Determine the (x, y) coordinate at the center of the cell enclosing the given text.  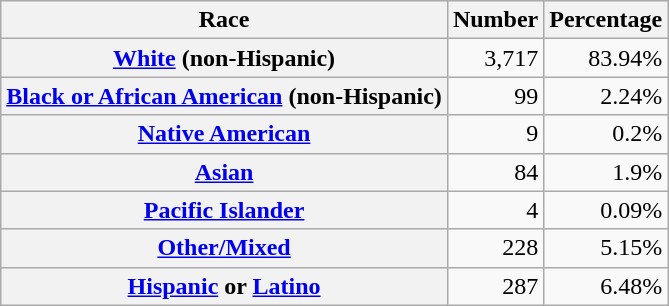
Percentage (606, 20)
0.09% (606, 210)
287 (495, 286)
White (non-Hispanic) (224, 58)
99 (495, 96)
6.48% (606, 286)
Number (495, 20)
84 (495, 172)
Native American (224, 134)
3,717 (495, 58)
1.9% (606, 172)
83.94% (606, 58)
228 (495, 248)
9 (495, 134)
5.15% (606, 248)
Asian (224, 172)
Black or African American (non-Hispanic) (224, 96)
Pacific Islander (224, 210)
0.2% (606, 134)
4 (495, 210)
Other/Mixed (224, 248)
Hispanic or Latino (224, 286)
Race (224, 20)
2.24% (606, 96)
